Provide the [X, Y] coordinate of the cell's center where the given text is located.  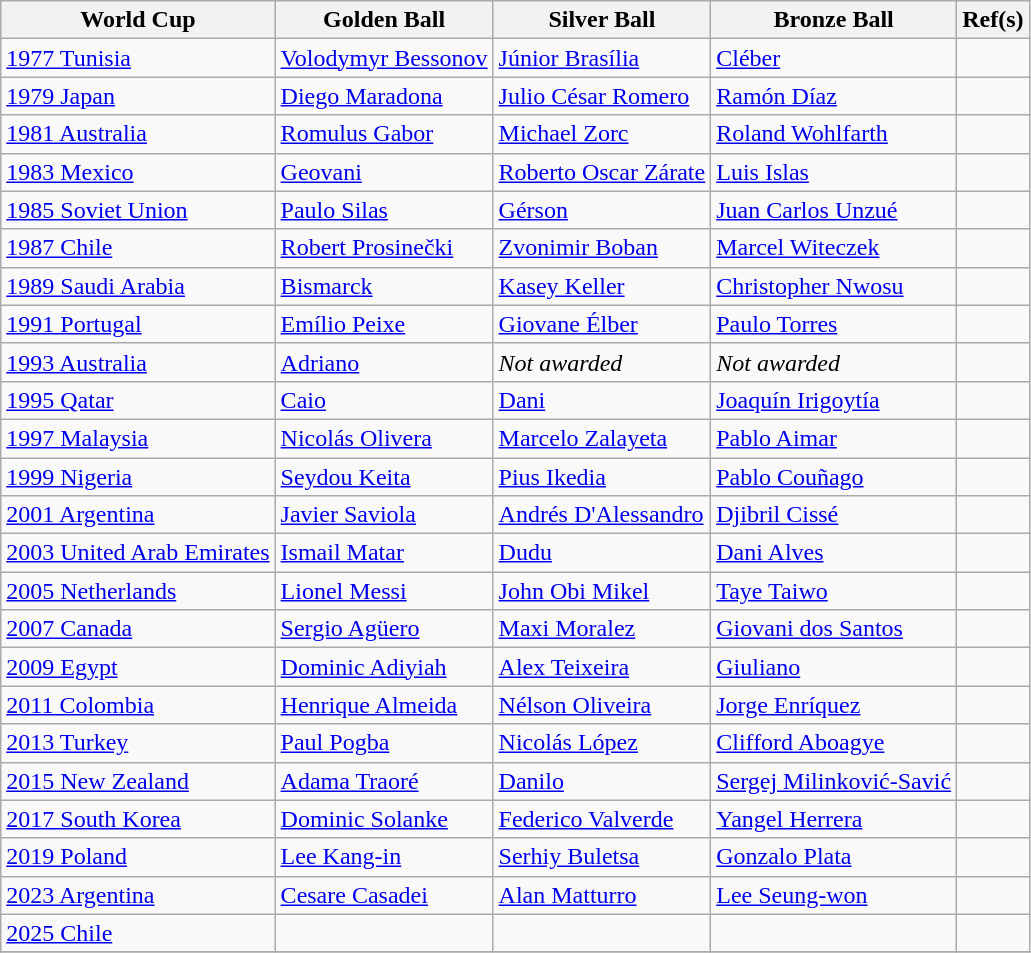
Joaquín Irigoytía [834, 400]
2017 South Korea [138, 819]
Volodymyr Bessonov [384, 58]
Diego Maradona [384, 96]
2007 Canada [138, 629]
Nicolás López [602, 743]
1983 Mexico [138, 172]
1999 Nigeria [138, 477]
1987 Chile [138, 248]
World Cup [138, 20]
2023 Argentina [138, 895]
Roland Wohlfarth [834, 134]
Cesare Casadei [384, 895]
Henrique Almeida [384, 705]
Jorge Enríquez [834, 705]
Cléber [834, 58]
2003 United Arab Emirates [138, 553]
2011 Colombia [138, 705]
Juan Carlos Unzué [834, 210]
Romulus Gabor [384, 134]
Zvonimir Boban [602, 248]
1997 Malaysia [138, 438]
Golden Ball [384, 20]
Alan Matturro [602, 895]
Dani Alves [834, 553]
Lee Seung-won [834, 895]
Djibril Cissé [834, 515]
2009 Egypt [138, 667]
Giuliano [834, 667]
Kasey Keller [602, 286]
2025 Chile [138, 933]
Paulo Silas [384, 210]
Dudu [602, 553]
2005 Netherlands [138, 591]
Julio César Romero [602, 96]
Lionel Messi [384, 591]
Nicolás Olivera [384, 438]
Alex Teixeira [602, 667]
Javier Saviola [384, 515]
1977 Tunisia [138, 58]
Pablo Aimar [834, 438]
1995 Qatar [138, 400]
Federico Valverde [602, 819]
Andrés D'Alessandro [602, 515]
Danilo [602, 781]
Pius Ikedia [602, 477]
Dani [602, 400]
Gérson [602, 210]
Silver Ball [602, 20]
Bronze Ball [834, 20]
Adama Traoré [384, 781]
Nélson Oliveira [602, 705]
Caio [384, 400]
1981 Australia [138, 134]
Sergej Milinković-Savić [834, 781]
Sergio Agüero [384, 629]
Paulo Torres [834, 324]
2001 Argentina [138, 515]
Marcel Witeczek [834, 248]
Maxi Moralez [602, 629]
Marcelo Zalayeta [602, 438]
Yangel Herrera [834, 819]
Luis Islas [834, 172]
2019 Poland [138, 857]
Taye Taiwo [834, 591]
Bismarck [384, 286]
2015 New Zealand [138, 781]
Clifford Aboagye [834, 743]
Giovani dos Santos [834, 629]
Dominic Adiyiah [384, 667]
Giovane Élber [602, 324]
Seydou Keita [384, 477]
Pablo Couñago [834, 477]
1985 Soviet Union [138, 210]
Adriano [384, 362]
Serhiy Buletsa [602, 857]
1979 Japan [138, 96]
1991 Portugal [138, 324]
Gonzalo Plata [834, 857]
Geovani [384, 172]
Christopher Nwosu [834, 286]
2013 Turkey [138, 743]
Ref(s) [993, 20]
1993 Australia [138, 362]
Júnior Brasília [602, 58]
Lee Kang-in [384, 857]
John Obi Mikel [602, 591]
Dominic Solanke [384, 819]
1989 Saudi Arabia [138, 286]
Michael Zorc [602, 134]
Robert Prosinečki [384, 248]
Ramón Díaz [834, 96]
Roberto Oscar Zárate [602, 172]
Paul Pogba [384, 743]
Ismail Matar [384, 553]
Emílio Peixe [384, 324]
